Find where the given text appears and provide that cell's center as (x, y) coordinate. 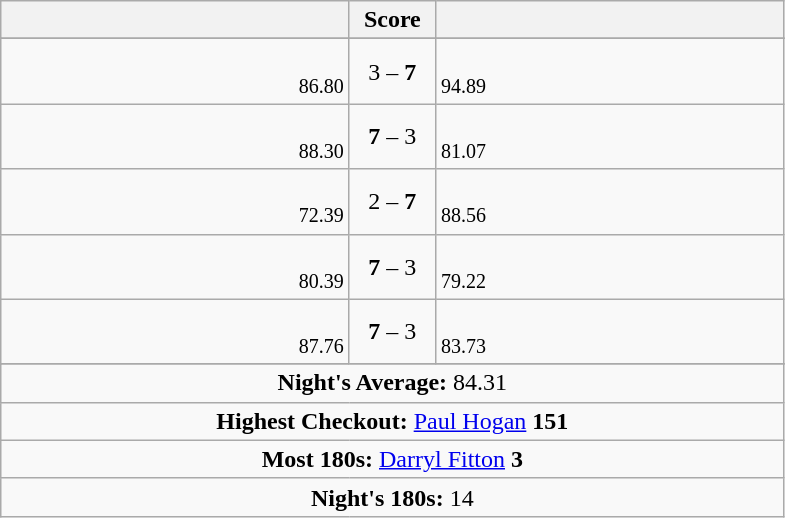
Most 180s: Darryl Fitton 3 (392, 459)
88.30 (176, 136)
86.80 (176, 72)
80.39 (176, 266)
Night's Average: 84.31 (392, 383)
2 – 7 (392, 202)
Night's 180s: 14 (392, 497)
3 – 7 (392, 72)
Score (392, 20)
Highest Checkout: Paul Hogan 151 (392, 421)
87.76 (176, 332)
88.56 (610, 202)
83.73 (610, 332)
94.89 (610, 72)
79.22 (610, 266)
72.39 (176, 202)
81.07 (610, 136)
